Pinpoint the cell where the given text exists, returning its (x, y) midpoint coordinate. 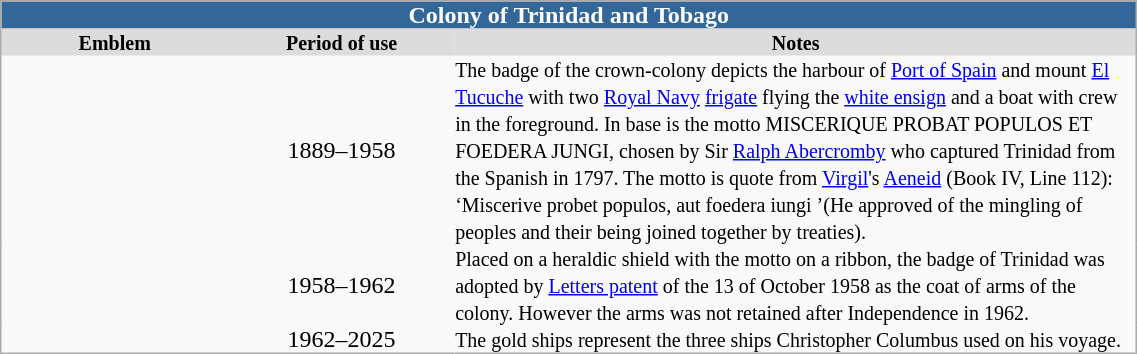
1889–1958 (342, 150)
Period of use (342, 42)
Colony of Trinidad and Tobago (569, 15)
1962–2025 (342, 340)
Notes (796, 42)
The gold ships represent the three ships Christopher Columbus used on his voyage. (796, 340)
Emblem (114, 42)
1958–1962 (342, 284)
